For the text-containing cell, return its midpoint in (X, Y) coordinate format. 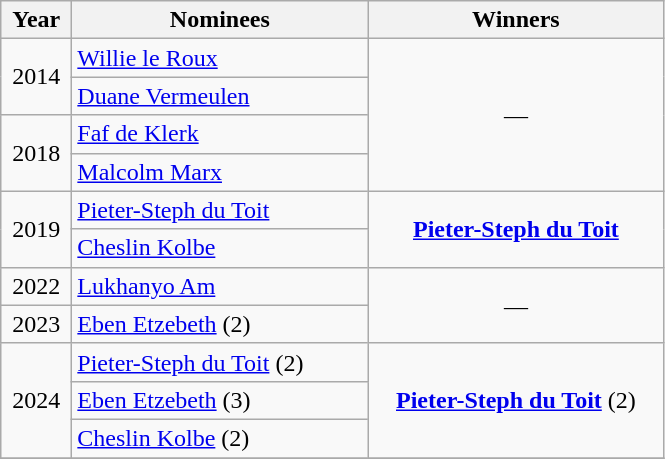
2024 (36, 400)
2023 (36, 324)
Nominees (220, 20)
2014 (36, 77)
Lukhanyo Am (220, 286)
Cheslin Kolbe (2) (220, 438)
Cheslin Kolbe (220, 248)
Willie le Roux (220, 58)
2018 (36, 153)
Malcolm Marx (220, 172)
Eben Etzebeth (2) (220, 324)
2022 (36, 286)
Winners (516, 20)
2019 (36, 229)
Eben Etzebeth (3) (220, 400)
Faf de Klerk (220, 134)
Year (36, 20)
Duane Vermeulen (220, 96)
